Identify which cell holds the provided text, then report its [x, y] central coordinate. 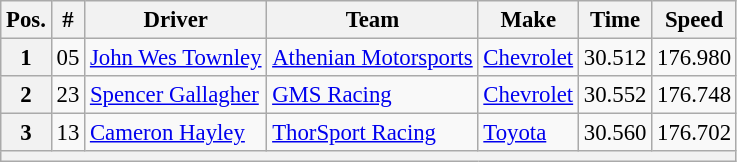
3 [26, 133]
23 [68, 95]
176.702 [694, 133]
Time [614, 20]
Make [528, 20]
30.512 [614, 58]
ThorSport Racing [372, 133]
13 [68, 133]
1 [26, 58]
Pos. [26, 20]
176.748 [694, 95]
05 [68, 58]
John Wes Townley [176, 58]
30.560 [614, 133]
GMS Racing [372, 95]
# [68, 20]
30.552 [614, 95]
Speed [694, 20]
Driver [176, 20]
Cameron Hayley [176, 133]
176.980 [694, 58]
Athenian Motorsports [372, 58]
Toyota [528, 133]
Spencer Gallagher [176, 95]
Team [372, 20]
2 [26, 95]
